Return (X, Y) of the center of cell containing provided text 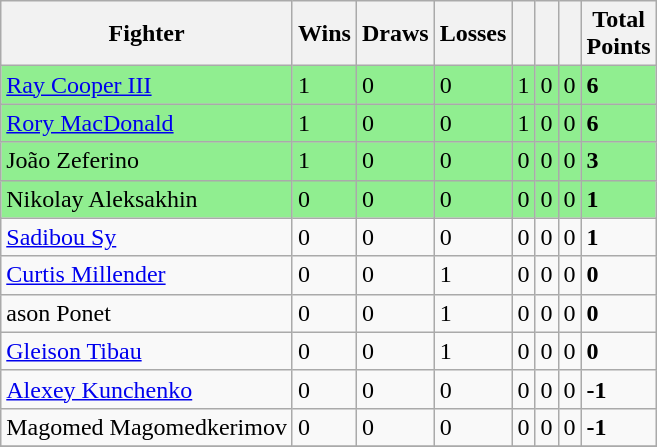
3 (618, 161)
Wins (324, 34)
Rory MacDonald (147, 123)
Fighter (147, 34)
João Zeferino (147, 161)
Total Points (618, 34)
Ray Cooper III (147, 85)
Gleison Tibau (147, 351)
Draws (395, 34)
Alexey Kunchenko (147, 389)
Losses (473, 34)
Nikolay Aleksakhin (147, 199)
Magomed Magomedkerimov (147, 427)
Curtis Millender (147, 275)
ason Ponet (147, 313)
Sadibou Sy (147, 237)
